Scan for the cell matching the given text and deliver its (x, y) coordinate at center. 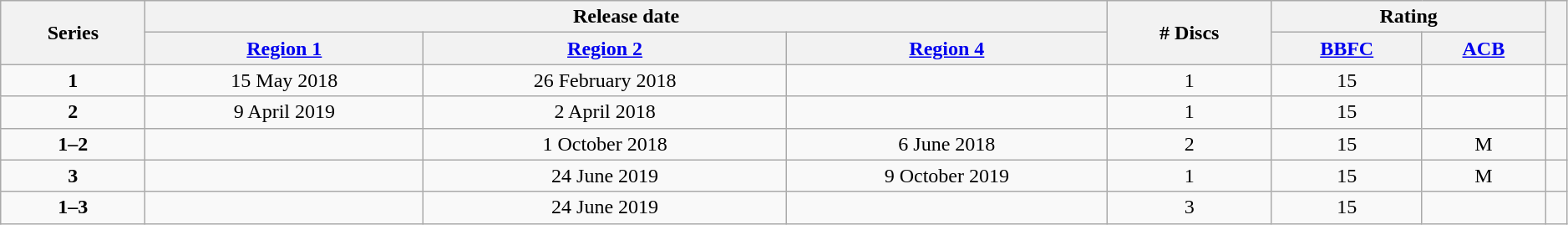
Rating (1408, 17)
1–2 (74, 144)
9 April 2019 (284, 112)
Region 1 (284, 49)
# Discs (1190, 33)
9 October 2019 (946, 176)
6 June 2018 (946, 144)
26 February 2018 (605, 80)
ACB (1484, 49)
Region 4 (946, 49)
BBFC (1347, 49)
15 May 2018 (284, 80)
Series (74, 33)
1–3 (74, 207)
2 April 2018 (605, 112)
Region 2 (605, 49)
Release date (627, 17)
1 October 2018 (605, 144)
